Output the [x, y] coordinate of the center of the cell containing the given text.  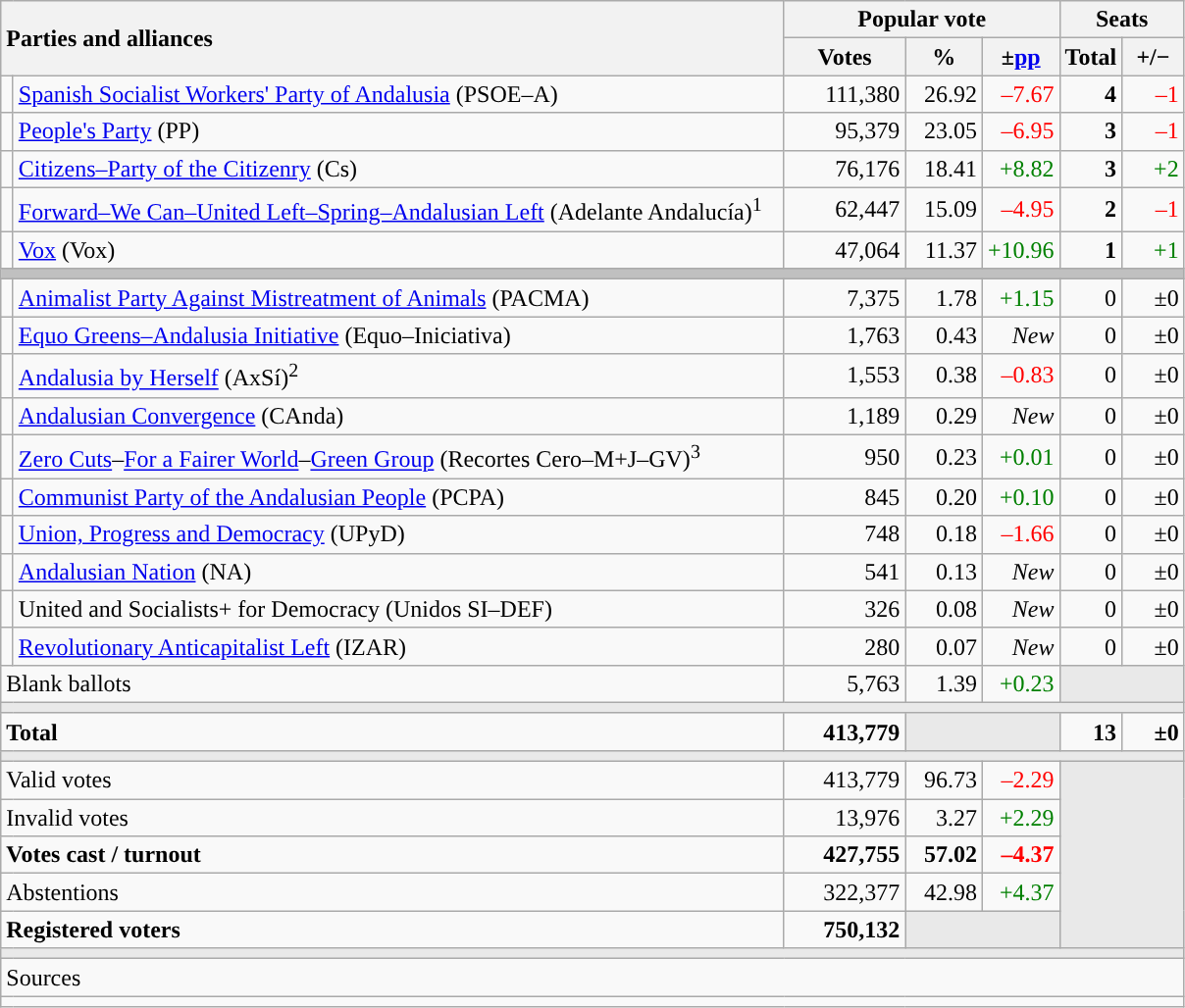
0.29 [944, 416]
Spanish Socialist Workers' Party of Andalusia (PSOE–A) [398, 94]
+0.10 [1020, 497]
845 [845, 497]
–6.95 [1020, 131]
+0.01 [1020, 457]
Sources [592, 978]
326 [845, 609]
1,553 [845, 377]
Union, Progress and Democracy (UPyD) [398, 534]
+10.96 [1020, 250]
Registered voters [392, 930]
42.98 [944, 892]
76,176 [845, 169]
+2.29 [1020, 818]
47,064 [845, 250]
Andalusian Convergence (CAnda) [398, 416]
0.38 [944, 377]
+0.23 [1020, 683]
57.02 [944, 855]
11.37 [944, 250]
15.09 [944, 210]
950 [845, 457]
Andalusia by Herself (AxSí)2 [398, 377]
1,763 [845, 335]
1 [1091, 250]
3.27 [944, 818]
Communist Party of the Andalusian People (PCPA) [398, 497]
4 [1091, 94]
0.20 [944, 497]
Popular vote [922, 20]
1.39 [944, 683]
+1 [1154, 250]
62,447 [845, 210]
Vox (Vox) [398, 250]
% [944, 57]
Votes cast / turnout [392, 855]
95,379 [845, 131]
+8.82 [1020, 169]
0.13 [944, 572]
427,755 [845, 855]
23.05 [944, 131]
Animalist Party Against Mistreatment of Animals (PACMA) [398, 298]
13 [1091, 731]
26.92 [944, 94]
1.78 [944, 298]
±pp [1020, 57]
People's Party (PP) [398, 131]
0.07 [944, 646]
Votes [845, 57]
18.41 [944, 169]
–7.67 [1020, 94]
–4.95 [1020, 210]
Invalid votes [392, 818]
750,132 [845, 930]
+/− [1154, 57]
13,976 [845, 818]
Seats [1122, 20]
Andalusian Nation (NA) [398, 572]
Parties and alliances [392, 38]
+2 [1154, 169]
Equo Greens–Andalusia Initiative (Equo–Iniciativa) [398, 335]
–1.66 [1020, 534]
541 [845, 572]
322,377 [845, 892]
280 [845, 646]
7,375 [845, 298]
–2.29 [1020, 781]
111,380 [845, 94]
0.23 [944, 457]
Abstentions [392, 892]
+4.37 [1020, 892]
0.08 [944, 609]
1,189 [845, 416]
0.18 [944, 534]
Blank ballots [392, 683]
–0.83 [1020, 377]
United and Socialists+ for Democracy (Unidos SI–DEF) [398, 609]
96.73 [944, 781]
Forward–We Can–United Left–Spring–Andalusian Left (Adelante Andalucía)1 [398, 210]
Valid votes [392, 781]
2 [1091, 210]
748 [845, 534]
Zero Cuts–For a Fairer World–Green Group (Recortes Cero–M+J–GV)3 [398, 457]
Revolutionary Anticapitalist Left (IZAR) [398, 646]
–4.37 [1020, 855]
0.43 [944, 335]
+1.15 [1020, 298]
5,763 [845, 683]
Citizens–Party of the Citizenry (Cs) [398, 169]
